Pinpoint the cell where the given text exists, returning its [X, Y] midpoint coordinate. 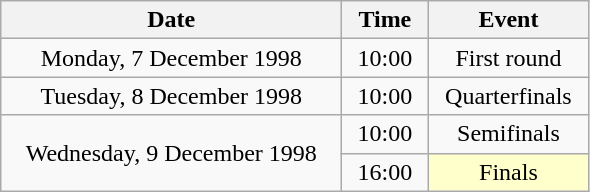
16:00 [385, 172]
Wednesday, 9 December 1998 [172, 153]
First round [508, 58]
Finals [508, 172]
Tuesday, 8 December 1998 [172, 96]
Event [508, 20]
Monday, 7 December 1998 [172, 58]
Time [385, 20]
Semifinals [508, 134]
Quarterfinals [508, 96]
Date [172, 20]
